For the text-containing cell, return its midpoint in (X, Y) coordinate format. 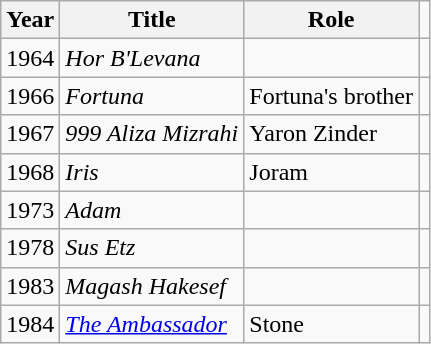
999 Aliza Mizrahi (152, 134)
Adam (152, 210)
1966 (30, 96)
1978 (30, 248)
Title (152, 20)
Fortuna (152, 96)
The Ambassador (152, 324)
Magash Hakesef (152, 286)
1967 (30, 134)
Joram (332, 172)
Role (332, 20)
Iris (152, 172)
1968 (30, 172)
Sus Etz (152, 248)
1964 (30, 58)
1984 (30, 324)
1983 (30, 286)
Fortuna's brother (332, 96)
Hor B'Levana (152, 58)
Year (30, 20)
1973 (30, 210)
Yaron Zinder (332, 134)
Stone (332, 324)
